For the text-containing cell, return its midpoint in (x, y) coordinate format. 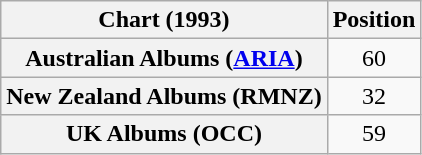
32 (374, 96)
60 (374, 58)
New Zealand Albums (RMNZ) (164, 96)
Australian Albums (ARIA) (164, 58)
Position (374, 20)
Chart (1993) (164, 20)
UK Albums (OCC) (164, 134)
59 (374, 134)
